Determine the (x, y) coordinate at the center of the cell enclosing the given text.  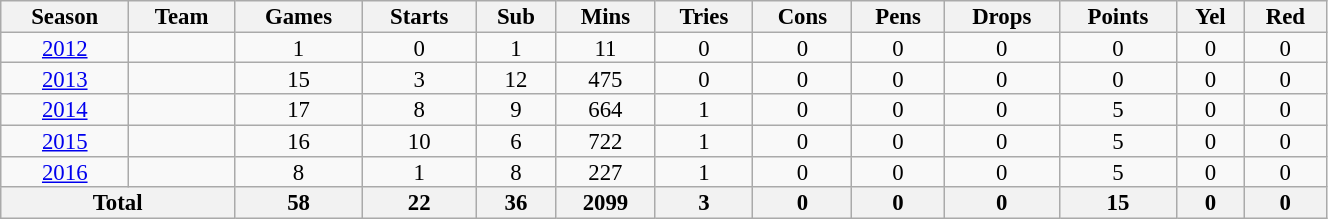
58 (299, 204)
Red (1285, 16)
6 (516, 140)
2014 (65, 110)
17 (299, 110)
2012 (65, 48)
10 (420, 140)
22 (420, 204)
Sub (516, 16)
Season (65, 16)
722 (606, 140)
Mins (606, 16)
Tries (704, 16)
16 (299, 140)
Yel (1211, 16)
2013 (65, 78)
Drops (1002, 16)
Points (1118, 16)
36 (516, 204)
Pens (898, 16)
Total (118, 204)
Cons (802, 16)
2015 (65, 140)
2099 (606, 204)
9 (516, 110)
11 (606, 48)
Team (182, 16)
12 (516, 78)
Games (299, 16)
2016 (65, 172)
Starts (420, 16)
475 (606, 78)
664 (606, 110)
227 (606, 172)
